Locate the cell with the specified text and output its (X, Y) center coordinate. 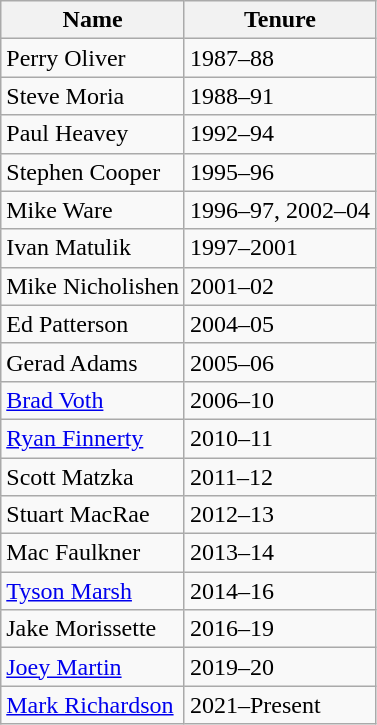
Ivan Matulik (93, 248)
Perry Oliver (93, 58)
2005–06 (280, 362)
2019–20 (280, 667)
Tyson Marsh (93, 591)
Name (93, 20)
Stuart MacRae (93, 515)
Joey Martin (93, 667)
2011–12 (280, 477)
2010–11 (280, 438)
1995–96 (280, 172)
Steve Moria (93, 96)
1996–97, 2002–04 (280, 210)
Tenure (280, 20)
2016–19 (280, 629)
Brad Voth (93, 400)
1988–91 (280, 96)
Jake Morissette (93, 629)
Scott Matzka (93, 477)
2013–14 (280, 553)
1992–94 (280, 134)
2021–Present (280, 705)
2004–05 (280, 324)
1997–2001 (280, 248)
Paul Heavey (93, 134)
Ed Patterson (93, 324)
Ryan Finnerty (93, 438)
Mike Ware (93, 210)
Stephen Cooper (93, 172)
Mac Faulkner (93, 553)
1987–88 (280, 58)
Mark Richardson (93, 705)
Gerad Adams (93, 362)
2014–16 (280, 591)
2012–13 (280, 515)
Mike Nicholishen (93, 286)
2006–10 (280, 400)
2001–02 (280, 286)
